Find where the given text appears and provide that cell's center as [X, Y] coordinate. 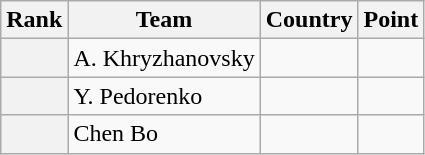
Y. Pedorenko [164, 96]
A. Khryzhanovsky [164, 58]
Chen Bo [164, 134]
Rank [34, 20]
Team [164, 20]
Point [391, 20]
Country [309, 20]
